Search for the cell housing the specified text and yield its [x, y] center coordinate. 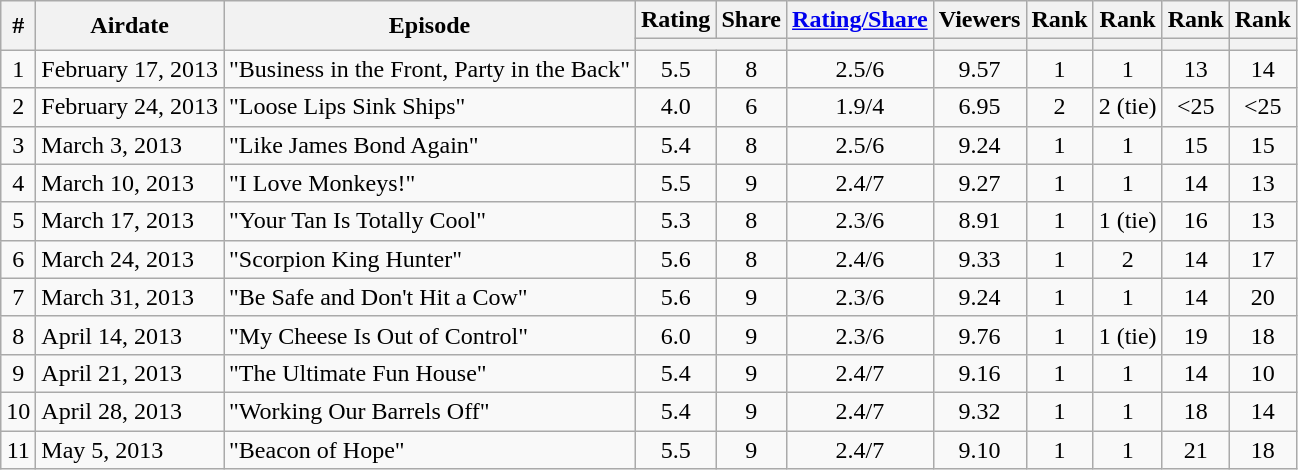
March 17, 2013 [130, 221]
March 3, 2013 [130, 145]
"Business in the Front, Party in the Back" [430, 69]
2.4/6 [860, 259]
"Be Safe and Don't Hit a Cow" [430, 297]
21 [1196, 449]
"Your Tan Is Totally Cool" [430, 221]
April 21, 2013 [130, 373]
"Like James Bond Again" [430, 145]
8.91 [980, 221]
9.76 [980, 335]
April 28, 2013 [130, 411]
2 (tie) [1128, 107]
9.16 [980, 373]
6.0 [675, 335]
7 [18, 297]
20 [1262, 297]
# [18, 26]
"The Ultimate Fun House" [430, 373]
"Scorpion King Hunter" [430, 259]
5.3 [675, 221]
March 24, 2013 [130, 259]
19 [1196, 335]
9.10 [980, 449]
17 [1262, 259]
"I Love Monkeys!" [430, 183]
4.0 [675, 107]
"Loose Lips Sink Ships" [430, 107]
Rating/Share [860, 20]
11 [18, 449]
9.27 [980, 183]
"My Cheese Is Out of Control" [430, 335]
February 17, 2013 [130, 69]
"Beacon of Hope" [430, 449]
16 [1196, 221]
9.57 [980, 69]
Airdate [130, 26]
Share [752, 20]
6.95 [980, 107]
1.9/4 [860, 107]
April 14, 2013 [130, 335]
4 [18, 183]
Viewers [980, 20]
Episode [430, 26]
March 31, 2013 [130, 297]
5 [18, 221]
Rating [675, 20]
3 [18, 145]
March 10, 2013 [130, 183]
9.32 [980, 411]
February 24, 2013 [130, 107]
"Working Our Barrels Off" [430, 411]
May 5, 2013 [130, 449]
9.33 [980, 259]
